Pinpoint the cell where the given text exists, returning its [X, Y] midpoint coordinate. 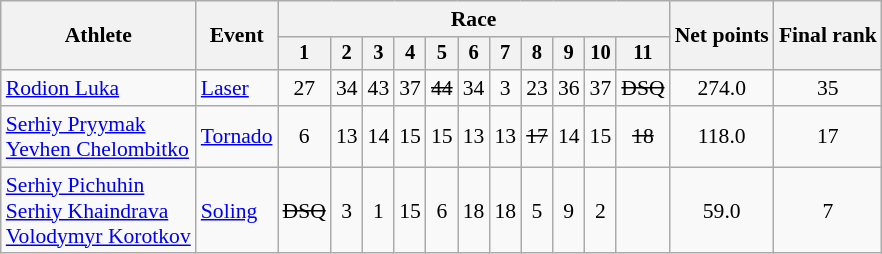
Race [474, 19]
27 [304, 88]
Rodion Luka [98, 88]
Event [237, 36]
118.0 [722, 136]
44 [442, 88]
Serhiy PryymakYevhen Chelombitko [98, 136]
35 [828, 88]
Athlete [98, 36]
Laser [237, 88]
8 [537, 54]
10 [601, 54]
Tornado [237, 136]
Final rank [828, 36]
Serhiy PichuhinSerhiy KhaindravaVolodymyr Korotkov [98, 210]
274.0 [722, 88]
Net points [722, 36]
Soling [237, 210]
23 [537, 88]
4 [410, 54]
36 [569, 88]
43 [379, 88]
59.0 [722, 210]
11 [642, 54]
